From the cell containing the given text, extract its center point as [X, Y] coordinate. 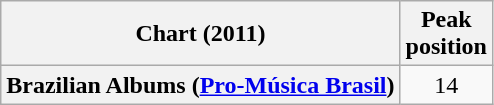
Peak position [446, 34]
14 [446, 85]
Brazilian Albums (Pro-Música Brasil) [200, 85]
Chart (2011) [200, 34]
